Provide the (X, Y) coordinate of the cell's center where the given text is located.  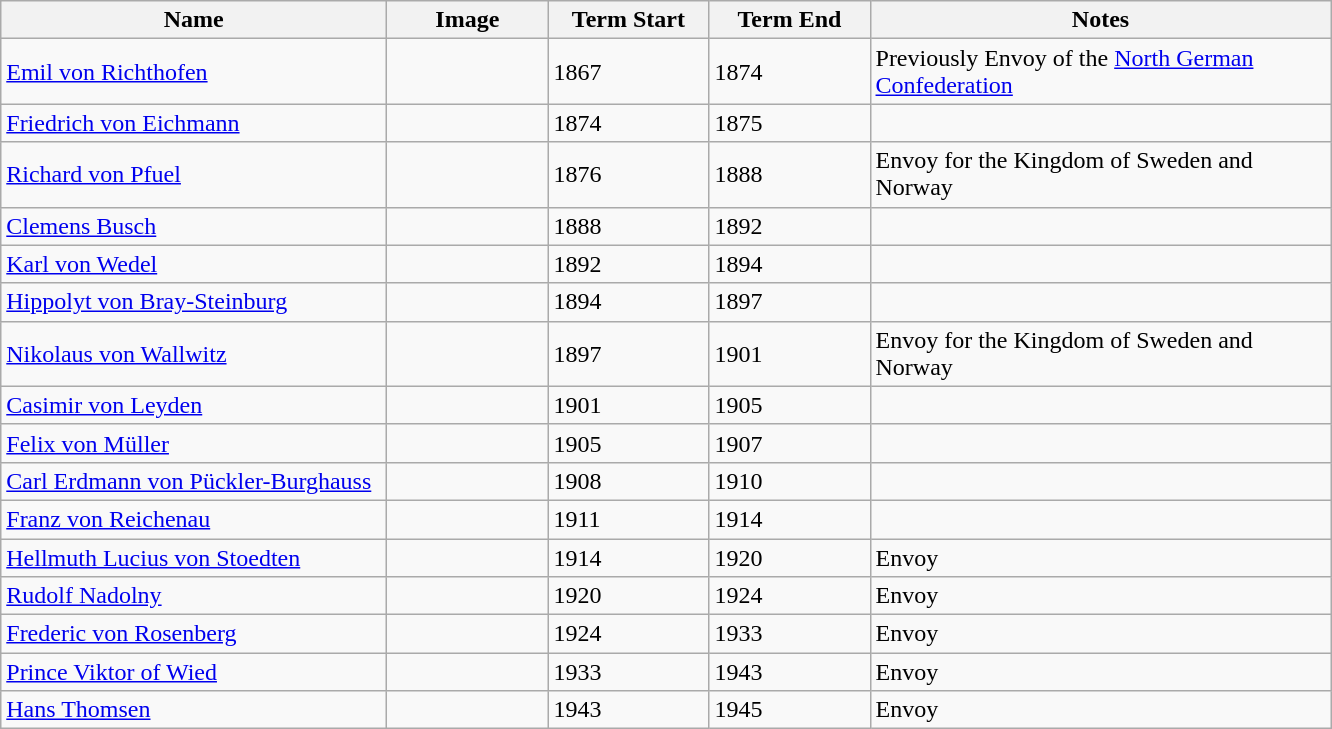
Hans Thomsen (194, 710)
1910 (790, 481)
Richard von Pfuel (194, 174)
1867 (628, 72)
1907 (790, 443)
Term Start (628, 20)
Previously Envoy of the North German Confederation (1100, 72)
Rudolf Nadolny (194, 596)
Term End (790, 20)
1945 (790, 710)
Hippolyt von Bray-Steinburg (194, 302)
Image (468, 20)
Franz von Reichenau (194, 519)
Clemens Busch (194, 226)
Casimir von Leyden (194, 405)
Emil von Richthofen (194, 72)
Carl Erdmann von Pückler-Burghauss (194, 481)
Friedrich von Eichmann (194, 123)
Felix von Müller (194, 443)
1908 (628, 481)
Karl von Wedel (194, 264)
Frederic von Rosenberg (194, 634)
Prince Viktor of Wied (194, 672)
Hellmuth Lucius von Stoedten (194, 557)
1875 (790, 123)
Name (194, 20)
Notes (1100, 20)
Nikolaus von Wallwitz (194, 354)
1911 (628, 519)
1876 (628, 174)
